Capture the cell that displays the provided text and extract its (X, Y) central coordinate. 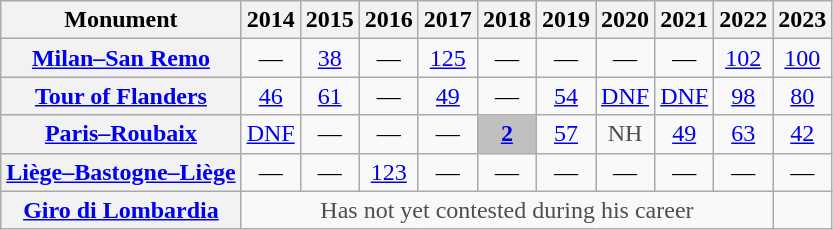
38 (330, 58)
Giro di Lombardia (121, 210)
Has not yet contested during his career (507, 210)
2 (506, 134)
2017 (448, 20)
42 (802, 134)
2015 (330, 20)
46 (270, 96)
Monument (121, 20)
102 (744, 58)
61 (330, 96)
2014 (270, 20)
Milan–San Remo (121, 58)
2020 (626, 20)
54 (566, 96)
2016 (388, 20)
57 (566, 134)
2023 (802, 20)
98 (744, 96)
123 (388, 172)
2019 (566, 20)
2018 (506, 20)
2021 (684, 20)
Tour of Flanders (121, 96)
80 (802, 96)
100 (802, 58)
Liège–Bastogne–Liège (121, 172)
63 (744, 134)
Paris–Roubaix (121, 134)
125 (448, 58)
2022 (744, 20)
NH (626, 134)
